From the cell containing the given text, extract its center point as [X, Y] coordinate. 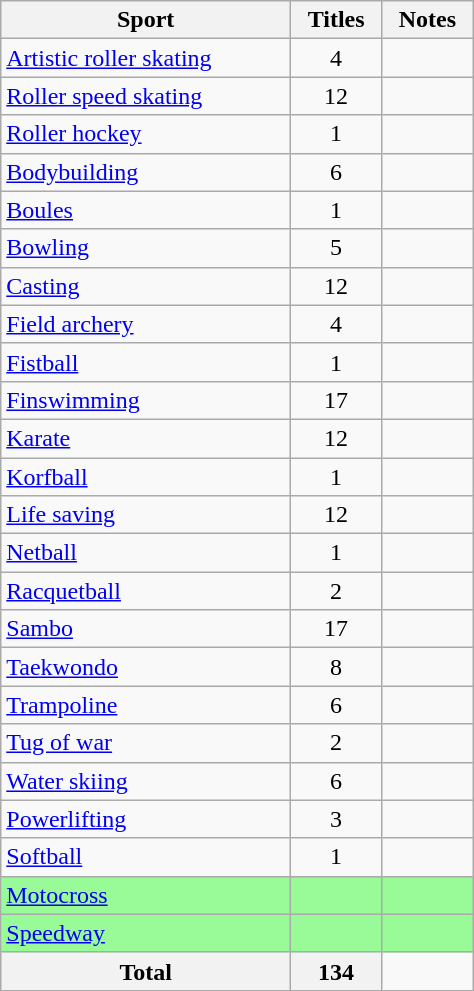
Roller hockey [146, 134]
Sambo [146, 629]
Sport [146, 20]
5 [336, 248]
Fistball [146, 362]
3 [336, 819]
Titles [336, 20]
Taekwondo [146, 667]
Casting [146, 286]
Tug of war [146, 743]
Powerlifting [146, 819]
Motocross [146, 895]
Roller speed skating [146, 96]
134 [336, 971]
Notes [428, 20]
Field archery [146, 324]
Life saving [146, 515]
Racquetball [146, 591]
Softball [146, 857]
Finswimming [146, 400]
Karate [146, 438]
Water skiing [146, 781]
Artistic roller skating [146, 58]
Boules [146, 210]
Total [146, 971]
Bodybuilding [146, 172]
Speedway [146, 933]
Netball [146, 553]
8 [336, 667]
Bowling [146, 248]
Korfball [146, 477]
Trampoline [146, 705]
